Return the [X, Y] coordinate for the center point of the cell that contains the specified text.  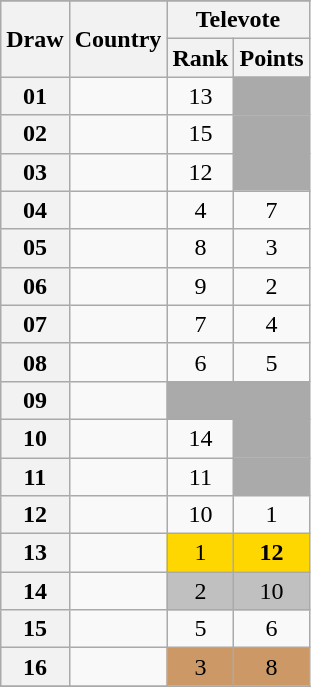
02 [35, 134]
16 [35, 667]
05 [35, 248]
Rank [200, 58]
09 [35, 400]
Televote [238, 20]
01 [35, 96]
08 [35, 362]
Points [272, 58]
Country [118, 39]
04 [35, 210]
06 [35, 286]
07 [35, 324]
9 [200, 286]
03 [35, 172]
Draw [35, 39]
